For the text-containing cell, return its midpoint in (X, Y) coordinate format. 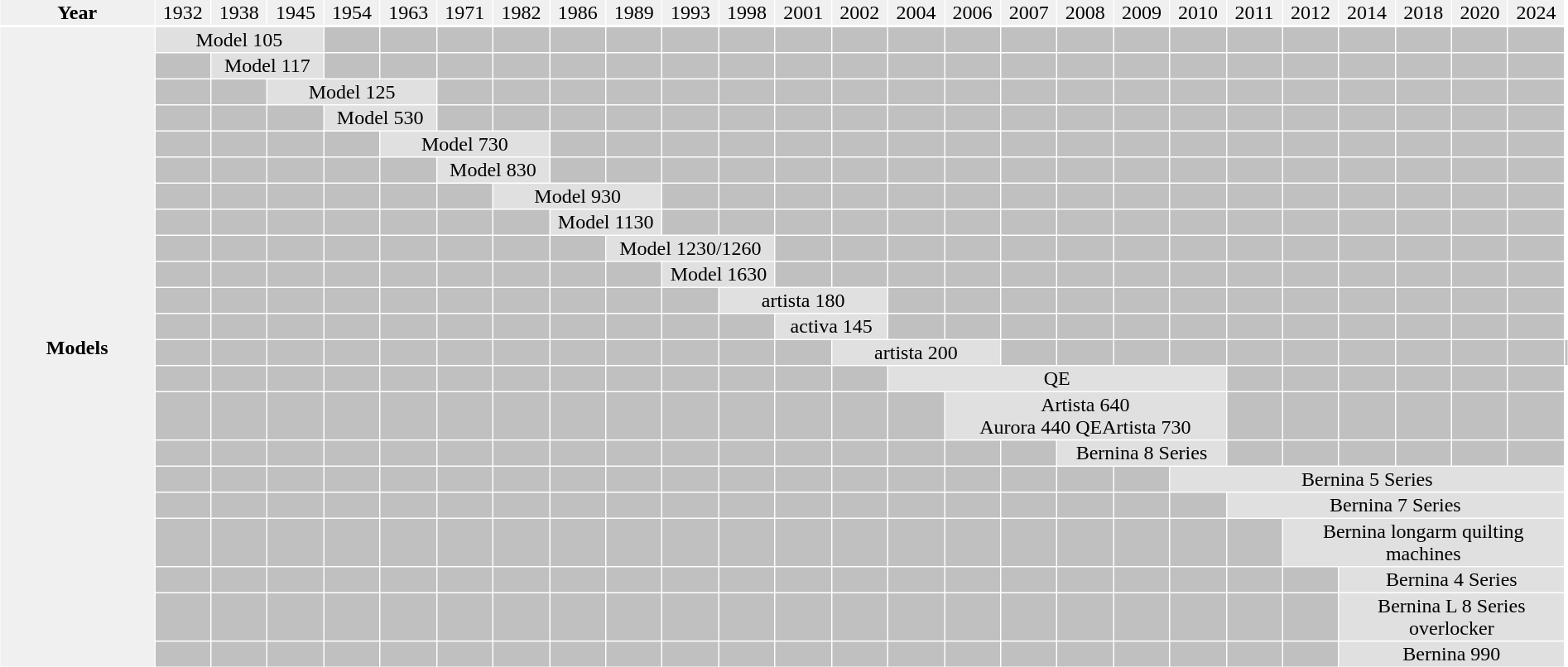
2011 (1254, 12)
Bernina L 8 Series overlocker (1452, 617)
2009 (1142, 12)
Model 1230/1260 (690, 248)
1986 (578, 12)
Models (76, 347)
1989 (634, 12)
Model 125 (353, 92)
1963 (409, 12)
2001 (803, 12)
2008 (1086, 12)
Bernina 4 Series (1452, 580)
1971 (465, 12)
Model 1630 (719, 274)
Bernina longarm quilting machines (1424, 543)
1993 (690, 12)
Model 105 (238, 40)
1998 (747, 12)
2012 (1311, 12)
Model 930 (578, 196)
1945 (296, 12)
1954 (353, 12)
Bernina 5 Series (1368, 479)
2006 (972, 12)
2020 (1480, 12)
Model 1130 (606, 223)
artista 180 (803, 300)
1938 (240, 12)
Model 730 (465, 144)
2007 (1028, 12)
Year (76, 12)
QE (1056, 378)
2004 (916, 12)
2024 (1537, 12)
Model 830 (493, 170)
2018 (1424, 12)
activa 145 (831, 327)
1982 (522, 12)
Bernina 8 Series (1142, 453)
Artista 640Aurora 440 QEArtista 730 (1085, 415)
2002 (859, 12)
2010 (1199, 12)
Model 117 (268, 65)
1932 (182, 12)
Model 530 (381, 118)
Bernina 990 (1452, 655)
2014 (1368, 12)
artista 200 (916, 353)
Bernina 7 Series (1396, 506)
